Find where the given text appears and provide that cell's center as (x, y) coordinate. 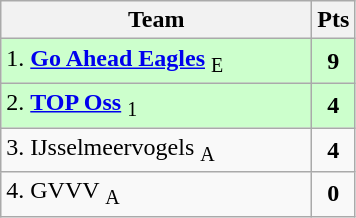
0 (334, 194)
1. Go Ahead Eagles E (156, 61)
Team (156, 20)
3. IJsselmeervogels A (156, 150)
4. GVVV A (156, 194)
9 (334, 61)
2. TOP Oss 1 (156, 105)
Pts (334, 20)
